Return the [X, Y] coordinate for the center point of the cell that contains the specified text.  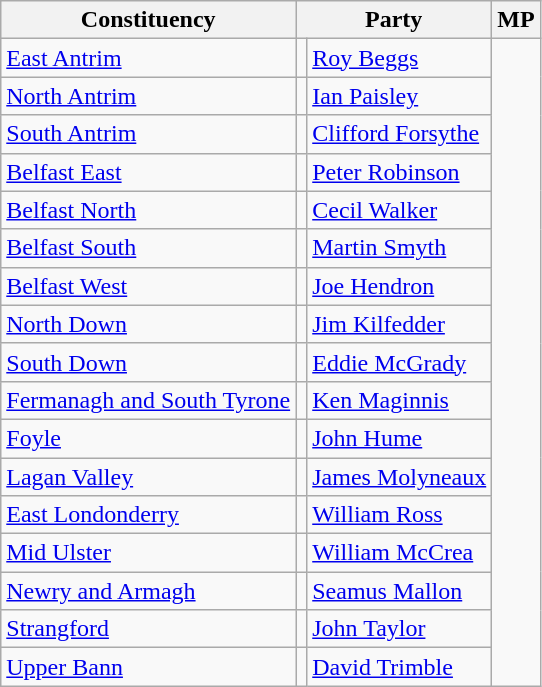
Upper Bann [148, 667]
East Antrim [148, 58]
Ian Paisley [400, 96]
Belfast South [148, 248]
Ken Maginnis [400, 400]
Strangford [148, 629]
Constituency [148, 20]
John Taylor [400, 629]
Party [394, 20]
South Down [148, 362]
Belfast West [148, 286]
Peter Robinson [400, 172]
David Trimble [400, 667]
Joe Hendron [400, 286]
MP [516, 20]
John Hume [400, 438]
Belfast North [148, 210]
Newry and Armagh [148, 591]
Roy Beggs [400, 58]
William Ross [400, 515]
South Antrim [148, 134]
East Londonderry [148, 515]
Jim Kilfedder [400, 324]
Martin Smyth [400, 248]
Seamus Mallon [400, 591]
William McCrea [400, 553]
North Down [148, 324]
Cecil Walker [400, 210]
James Molyneaux [400, 477]
Belfast East [148, 172]
Fermanagh and South Tyrone [148, 400]
Lagan Valley [148, 477]
Mid Ulster [148, 553]
Eddie McGrady [400, 362]
Clifford Forsythe [400, 134]
Foyle [148, 438]
North Antrim [148, 96]
